Return the (x, y) coordinate for the center point of the cell that contains the specified text.  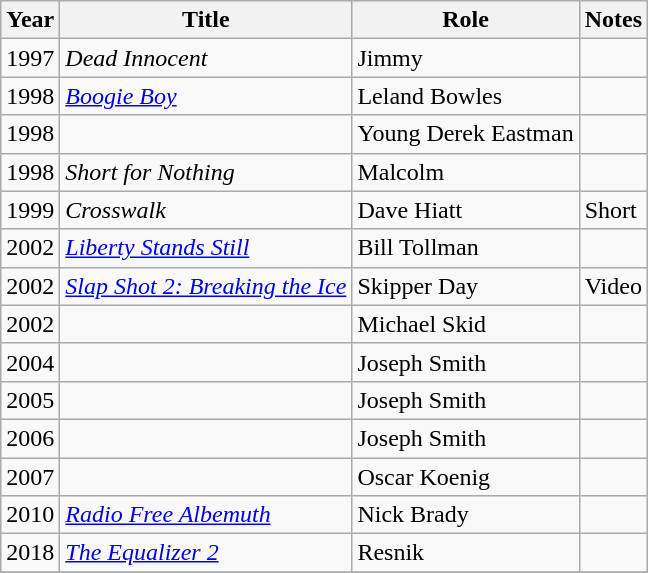
Video (613, 286)
Short for Nothing (206, 172)
Short (613, 210)
Year (30, 20)
Radio Free Albemuth (206, 515)
The Equalizer 2 (206, 553)
Bill Tollman (466, 248)
2004 (30, 362)
Skipper Day (466, 286)
Title (206, 20)
Dave Hiatt (466, 210)
Leland Bowles (466, 96)
Nick Brady (466, 515)
Oscar Koenig (466, 477)
2007 (30, 477)
2018 (30, 553)
Boogie Boy (206, 96)
2005 (30, 400)
Jimmy (466, 58)
Slap Shot 2: Breaking the Ice (206, 286)
Michael Skid (466, 324)
Malcolm (466, 172)
Young Derek Eastman (466, 134)
1997 (30, 58)
Resnik (466, 553)
Notes (613, 20)
2006 (30, 438)
Role (466, 20)
Crosswalk (206, 210)
Dead Innocent (206, 58)
2010 (30, 515)
Liberty Stands Still (206, 248)
1999 (30, 210)
